Identify which cell holds the provided text, then report its (x, y) central coordinate. 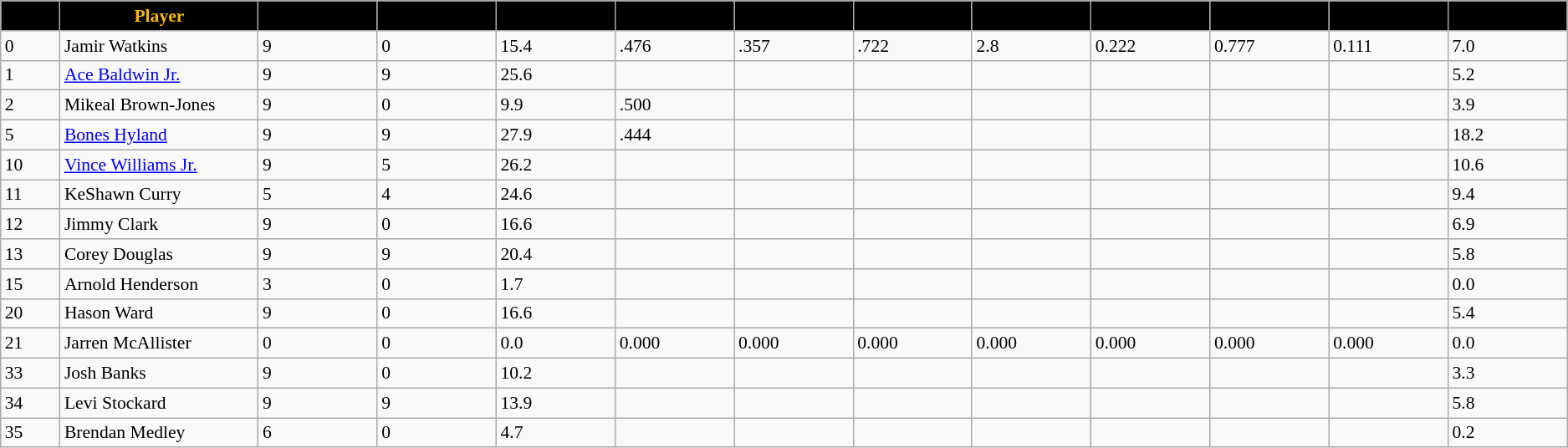
10 (30, 165)
6 (318, 433)
Jimmy Clark (159, 225)
1 (30, 75)
13 (30, 254)
Hason Ward (159, 313)
Mikeal Brown-Jones (159, 105)
Levi Stockard (159, 403)
3.9 (1507, 105)
4.7 (555, 433)
0.111 (1388, 46)
Jamir Watkins (159, 46)
11 (30, 195)
.476 (675, 46)
34 (30, 403)
33 (30, 374)
6.9 (1507, 225)
0.2 (1507, 433)
.500 (675, 105)
18.2 (1507, 135)
2 (30, 105)
3 (318, 284)
25.6 (555, 75)
7.0 (1507, 46)
35 (30, 433)
Josh Banks (159, 374)
4 (437, 195)
10.2 (555, 374)
15.4 (555, 46)
27.9 (555, 135)
Ace Baldwin Jr. (159, 75)
0.222 (1151, 46)
13.9 (555, 403)
5.4 (1507, 313)
.444 (675, 135)
Bones Hyland (159, 135)
9.9 (555, 105)
12 (30, 225)
2.8 (1031, 46)
20 (30, 313)
.722 (912, 46)
Corey Douglas (159, 254)
21 (30, 344)
20.4 (555, 254)
24.6 (555, 195)
.357 (794, 46)
Arnold Henderson (159, 284)
0.777 (1269, 46)
Player (159, 16)
10.6 (1507, 165)
Brendan Medley (159, 433)
15 (30, 284)
1.7 (555, 284)
Jarren McAllister (159, 344)
KeShawn Curry (159, 195)
26.2 (555, 165)
9.4 (1507, 195)
3.3 (1507, 374)
Vince Williams Jr. (159, 165)
5.2 (1507, 75)
